From the cell containing the given text, extract its center point as [X, Y] coordinate. 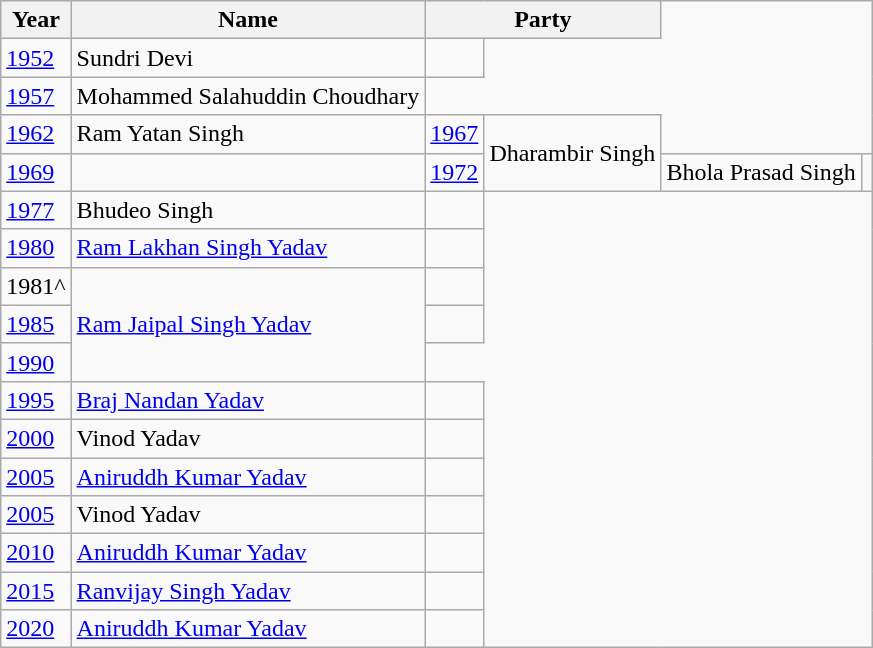
1972 [454, 172]
1969 [36, 172]
1981^ [36, 286]
2010 [36, 553]
2000 [36, 438]
2020 [36, 629]
1990 [36, 362]
Ram Lakhan Singh Yadav [248, 248]
1995 [36, 400]
Bhudeo Singh [248, 210]
Name [248, 20]
1957 [36, 96]
1967 [454, 134]
Bhola Prasad Singh [761, 172]
1962 [36, 134]
1985 [36, 324]
2015 [36, 591]
Year [36, 20]
Ram Yatan Singh [248, 134]
1977 [36, 210]
Ranvijay Singh Yadav [248, 591]
Braj Nandan Yadav [248, 400]
Mohammed Salahuddin Choudhary [248, 96]
Dharambir Singh [572, 153]
Ram Jaipal Singh Yadav [248, 324]
1952 [36, 58]
1980 [36, 248]
Party [543, 20]
Sundri Devi [248, 58]
